Search for the cell housing the specified text and yield its [X, Y] center coordinate. 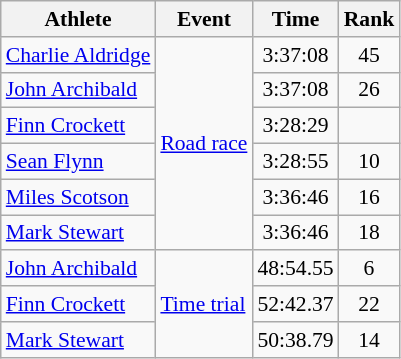
14 [370, 340]
3:28:55 [295, 162]
Miles Scotson [78, 197]
Rank [370, 19]
6 [370, 269]
16 [370, 197]
45 [370, 55]
52:42.37 [295, 304]
48:54.55 [295, 269]
10 [370, 162]
Sean Flynn [78, 162]
Time [295, 19]
22 [370, 304]
Time trial [204, 304]
3:28:29 [295, 126]
Road race [204, 144]
Event [204, 19]
Athlete [78, 19]
26 [370, 90]
50:38.79 [295, 340]
Charlie Aldridge [78, 55]
18 [370, 233]
